For the text-containing cell, return its midpoint in [X, Y] coordinate format. 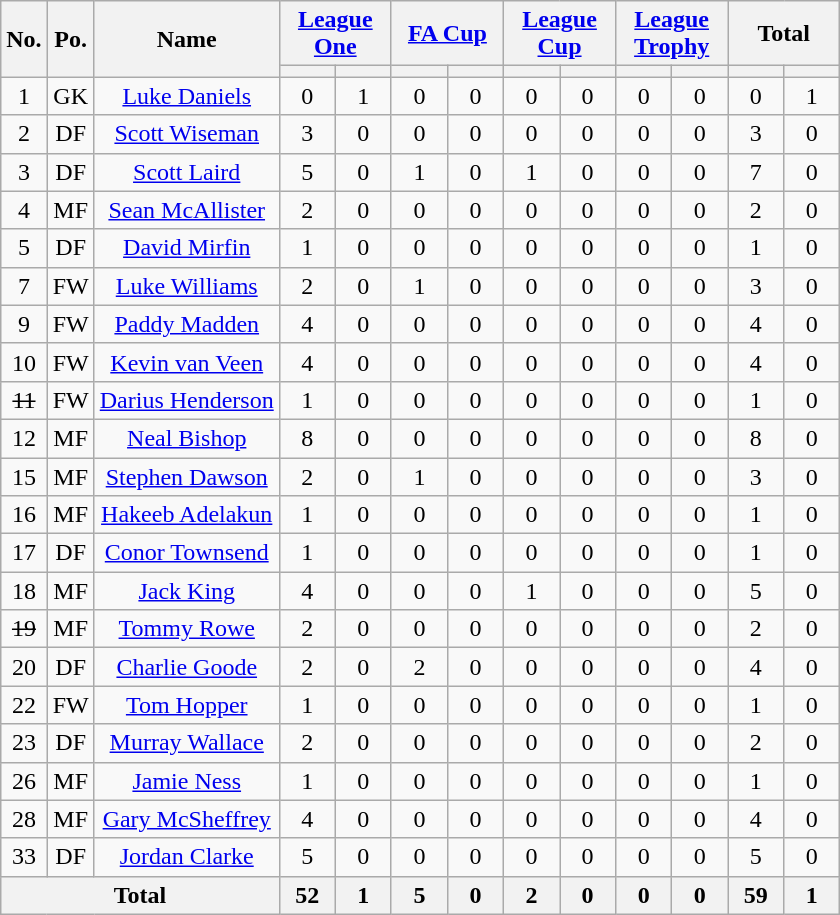
Darius Henderson [186, 400]
Charlie Goode [186, 667]
22 [24, 705]
Name [186, 39]
GK [70, 96]
FA Cup [447, 34]
Tom Hopper [186, 705]
9 [24, 324]
26 [24, 781]
16 [24, 515]
12 [24, 438]
28 [24, 819]
Gary McSheffrey [186, 819]
David Mirfin [186, 248]
Neal Bishop [186, 438]
Hakeeb Adelakun [186, 515]
No. [24, 39]
League Cup [559, 34]
Scott Wiseman [186, 134]
20 [24, 667]
Scott Laird [186, 172]
Sean McAllister [186, 210]
Stephen Dawson [186, 477]
Conor Townsend [186, 553]
18 [24, 591]
Kevin van Veen [186, 362]
19 [24, 629]
10 [24, 362]
Murray Wallace [186, 743]
Paddy Madden [186, 324]
59 [756, 895]
23 [24, 743]
League Trophy [672, 34]
11 [24, 400]
52 [307, 895]
Tommy Rowe [186, 629]
Luke Williams [186, 286]
Jordan Clarke [186, 857]
League One [335, 34]
Luke Daniels [186, 96]
17 [24, 553]
Jack King [186, 591]
Jamie Ness [186, 781]
Po. [70, 39]
33 [24, 857]
15 [24, 477]
